Return the (X, Y) coordinate for the center point of the cell that contains the specified text.  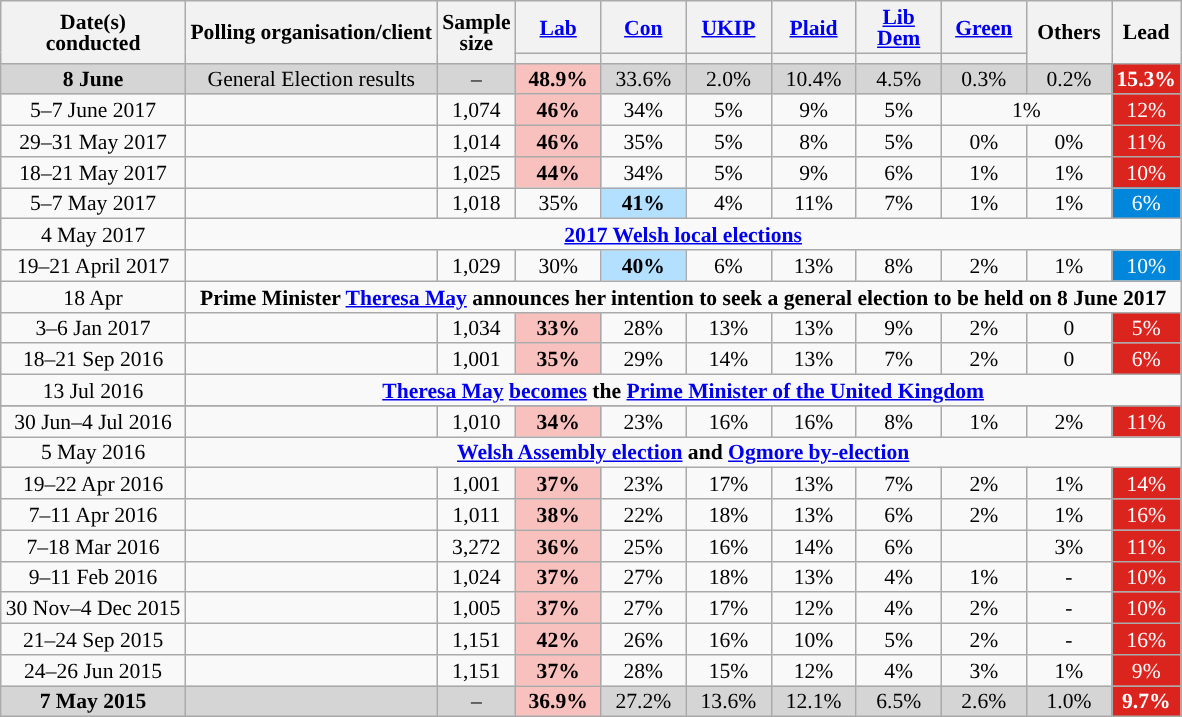
10.4% (814, 78)
5–7 May 2017 (94, 204)
6.5% (898, 702)
Con (644, 27)
30% (558, 266)
1,034 (476, 328)
40% (644, 266)
4 May 2017 (94, 234)
0.2% (1068, 78)
21–24 Sep 2015 (94, 640)
2.0% (728, 78)
Lead (1146, 32)
27.2% (644, 702)
25% (644, 546)
1,005 (476, 608)
41% (644, 204)
15.3% (1146, 78)
3,272 (476, 546)
Theresa May becomes the Prime Minister of the United Kingdom (683, 390)
1,074 (476, 110)
5 May 2016 (94, 452)
19–22 Apr 2016 (94, 484)
General Election results (311, 78)
15% (728, 670)
18–21 May 2017 (94, 172)
1,014 (476, 142)
7 May 2015 (94, 702)
9–11 Feb 2016 (94, 576)
1,010 (476, 422)
1,011 (476, 514)
36% (558, 546)
Lib Dem (898, 27)
33% (558, 328)
29–31 May 2017 (94, 142)
13 Jul 2016 (94, 390)
Samplesize (476, 32)
7–11 Apr 2016 (94, 514)
Lab (558, 27)
1,024 (476, 576)
1,018 (476, 204)
18–21 Sep 2016 (94, 360)
Plaid (814, 27)
0.3% (984, 78)
9.7% (1146, 702)
30 Nov–4 Dec 2015 (94, 608)
Date(s)conducted (94, 32)
48.9% (558, 78)
UKIP (728, 27)
1,029 (476, 266)
7–18 Mar 2016 (94, 546)
38% (558, 514)
12.1% (814, 702)
36.9% (558, 702)
3–6 Jan 2017 (94, 328)
29% (644, 360)
18 Apr (94, 296)
5–7 June 2017 (94, 110)
30 Jun–4 Jul 2016 (94, 422)
2017 Welsh local elections (683, 234)
8 June (94, 78)
Welsh Assembly election and Ogmore by-election (683, 452)
26% (644, 640)
1,025 (476, 172)
13.6% (728, 702)
Others (1068, 32)
42% (558, 640)
33.6% (644, 78)
Green (984, 27)
Prime Minister Theresa May announces her intention to seek a general election to be held on 8 June 2017 (683, 296)
19–21 April 2017 (94, 266)
2.6% (984, 702)
Polling organisation/client (311, 32)
1.0% (1068, 702)
22% (644, 514)
44% (558, 172)
4.5% (898, 78)
24–26 Jun 2015 (94, 670)
